Determine the [X, Y] coordinate at the center of the cell enclosing the given text.  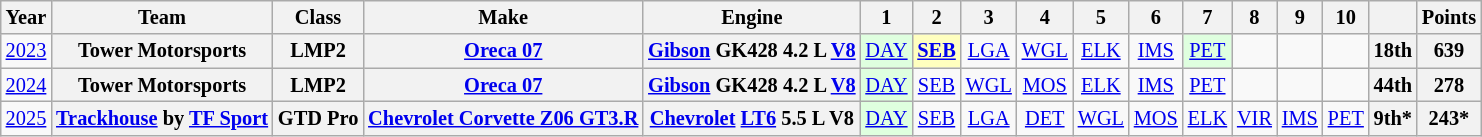
3 [989, 17]
Team [162, 17]
639 [1449, 51]
18th [1393, 51]
VIR [1254, 118]
2025 [26, 118]
1 [886, 17]
7 [1208, 17]
9th* [1393, 118]
5 [1101, 17]
Chevrolet LT6 5.5 L V8 [752, 118]
Class [318, 17]
Points [1449, 17]
Make [503, 17]
Trackhouse by TF Sport [162, 118]
4 [1045, 17]
2 [936, 17]
9 [1300, 17]
10 [1346, 17]
8 [1254, 17]
Engine [752, 17]
44th [1393, 85]
DET [1045, 118]
GTD Pro [318, 118]
2023 [26, 51]
6 [1156, 17]
Year [26, 17]
243* [1449, 118]
278 [1449, 85]
Chevrolet Corvette Z06 GT3.R [503, 118]
2024 [26, 85]
